Detect which cell encompasses the target text, then output its [X, Y] center coordinate. 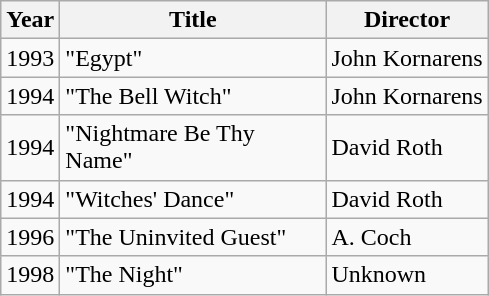
"Witches' Dance" [193, 199]
"The Uninvited Guest" [193, 237]
"Egypt" [193, 58]
1998 [30, 275]
Year [30, 20]
A. Coch [407, 237]
Unknown [407, 275]
Director [407, 20]
1996 [30, 237]
1993 [30, 58]
"The Bell Witch" [193, 96]
"Nightmare Be Thy Name" [193, 148]
"The Night" [193, 275]
Title [193, 20]
